Search for the cell housing the specified text and yield its [x, y] center coordinate. 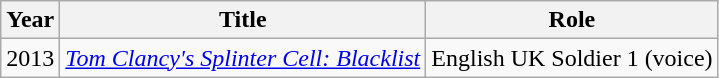
2013 [30, 58]
Role [572, 20]
Title [243, 20]
Tom Clancy's Splinter Cell: Blacklist [243, 58]
Year [30, 20]
English UK Soldier 1 (voice) [572, 58]
